Pinpoint the cell where the given text exists, returning its (x, y) midpoint coordinate. 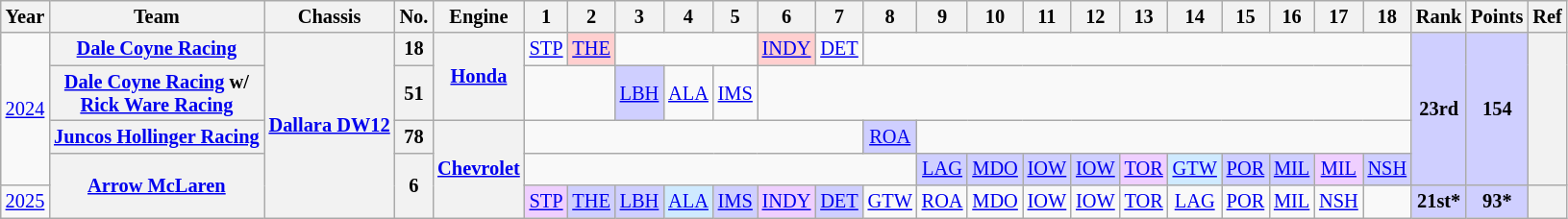
Rank (1438, 16)
78 (414, 136)
Engine (479, 16)
23rd (1438, 109)
Ref (1547, 16)
Dale Coyne Racing (156, 49)
15 (1246, 16)
No. (414, 16)
2 (590, 16)
Honda (479, 77)
2024 (25, 109)
Dallara DW12 (330, 125)
10 (994, 16)
5 (735, 16)
21st* (1438, 202)
12 (1095, 16)
Chevrolet (479, 169)
51 (414, 93)
14 (1195, 16)
16 (1292, 16)
Chassis (330, 16)
17 (1338, 16)
2025 (25, 202)
Points (1497, 16)
3 (639, 16)
13 (1144, 16)
Arrow McLaren (156, 184)
9 (942, 16)
Dale Coyne Racing w/Rick Ware Racing (156, 93)
Team (156, 16)
11 (1047, 16)
7 (838, 16)
Juncos Hollinger Racing (156, 136)
4 (688, 16)
1 (546, 16)
154 (1497, 109)
Year (25, 16)
93* (1497, 202)
8 (890, 16)
